Return the (x, y) coordinate for the center point of the cell that contains the specified text.  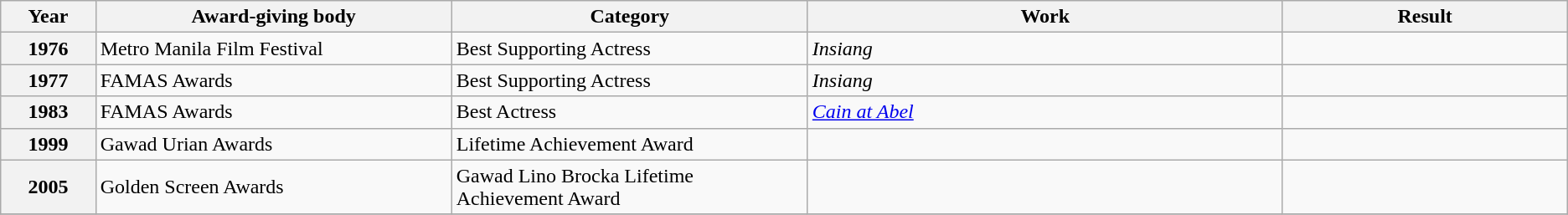
2005 (49, 187)
Year (49, 17)
Work (1045, 17)
Category (630, 17)
Cain at Abel (1045, 112)
Golden Screen Awards (273, 187)
Result (1425, 17)
Metro Manila Film Festival (273, 49)
1977 (49, 80)
1976 (49, 49)
Best Actress (630, 112)
Award-giving body (273, 17)
Lifetime Achievement Award (630, 144)
1983 (49, 112)
Gawad Urian Awards (273, 144)
1999 (49, 144)
Gawad Lino Brocka Lifetime Achievement Award (630, 187)
